Provide the [x, y] coordinate of the cell's center where the given text is located.  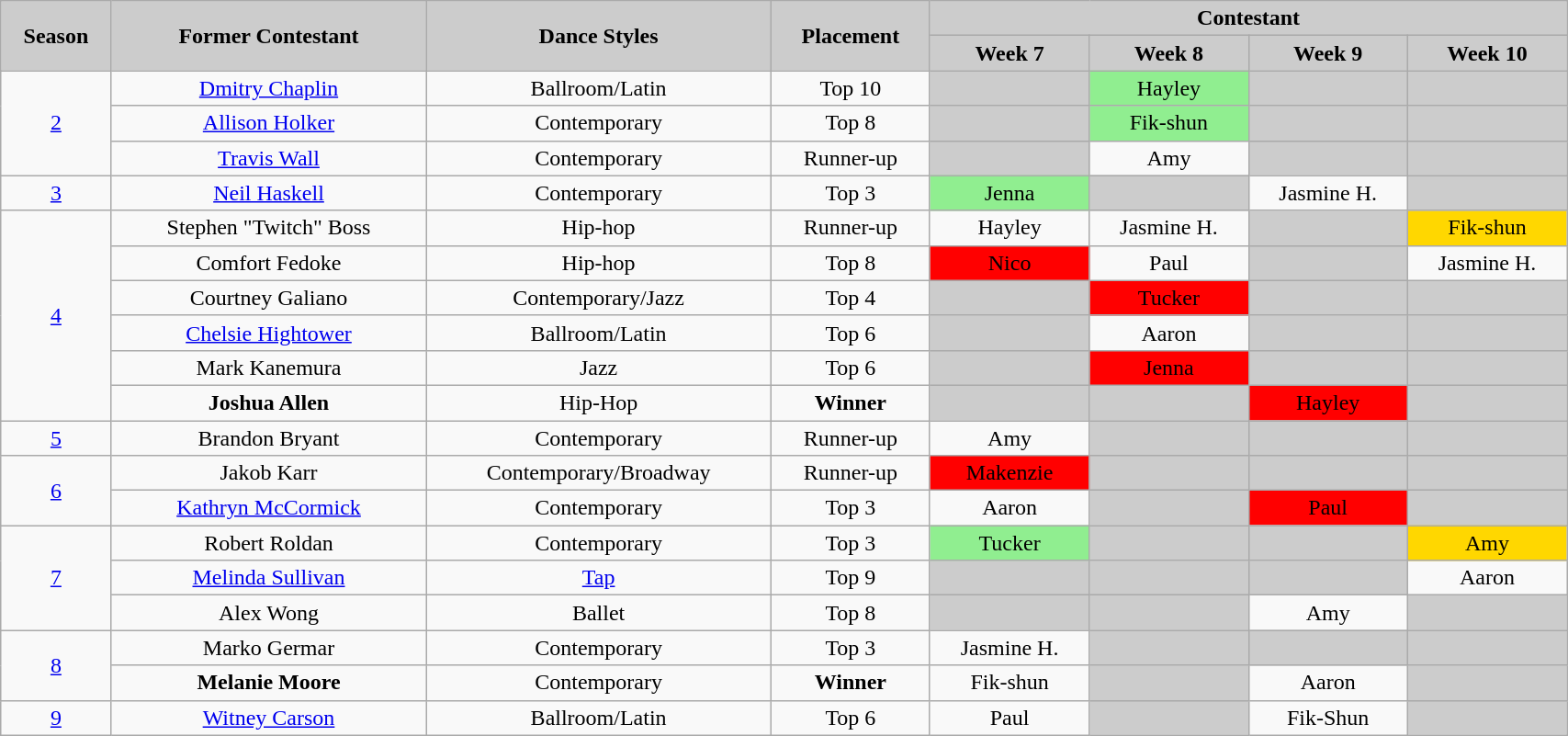
Chelsie Hightower [268, 333]
Kathryn McCormick [268, 508]
Dmitry Chaplin [268, 88]
Top 4 [851, 298]
Travis Wall [268, 158]
Courtney Galiano [268, 298]
9 [56, 718]
Mark Kanemura [268, 368]
Stephen "Twitch" Boss [268, 228]
Season [56, 36]
Contestant [1247, 18]
5 [56, 438]
Robert Roldan [268, 543]
2 [56, 123]
Jazz [599, 368]
Jakob Karr [268, 473]
Tap [599, 578]
Top 9 [851, 578]
Week 8 [1168, 53]
Week 9 [1328, 53]
Alex Wong [268, 613]
Week 10 [1486, 53]
Makenzie [1009, 473]
Ballet [599, 613]
Brandon Bryant [268, 438]
8 [56, 665]
Hip-Hop [599, 402]
Witney Carson [268, 718]
Allison Holker [268, 123]
7 [56, 578]
Melinda Sullivan [268, 578]
6 [56, 491]
Dance Styles [599, 36]
Contemporary/Broadway [599, 473]
3 [56, 193]
Top 10 [851, 88]
Joshua Allen [268, 402]
Week 7 [1009, 53]
Nico [1009, 263]
Melanie Moore [268, 683]
Placement [851, 36]
Neil Haskell [268, 193]
Fik-Shun [1328, 718]
Marko Germar [268, 648]
Contemporary/Jazz [599, 298]
4 [56, 315]
Former Contestant [268, 36]
Comfort Fedoke [268, 263]
